Detect which cell encompasses the target text, then output its (x, y) center coordinate. 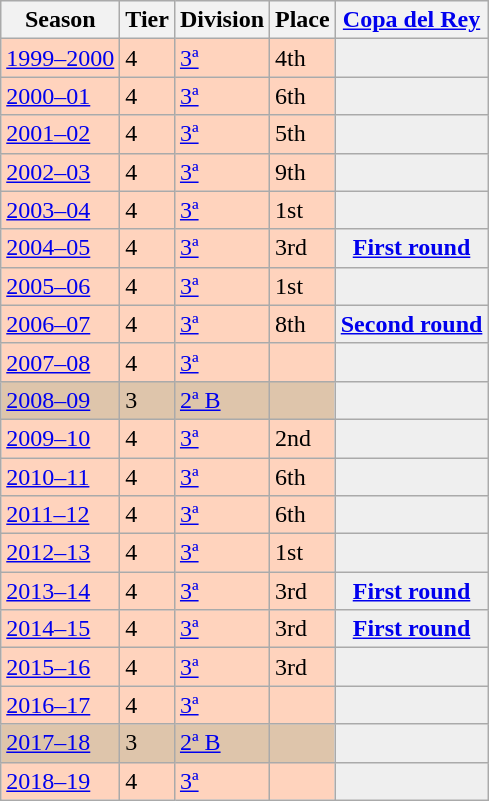
2005–06 (60, 286)
2008–09 (60, 400)
2003–04 (60, 210)
1999–2000 (60, 58)
Season (60, 20)
2000–01 (60, 96)
Copa del Rey (412, 20)
2012–13 (60, 553)
8th (303, 324)
2010–11 (60, 477)
2014–15 (60, 629)
Second round (412, 324)
2006–07 (60, 324)
Tier (148, 20)
2017–18 (60, 743)
2nd (303, 438)
2011–12 (60, 515)
2013–14 (60, 591)
4th (303, 58)
Division (222, 20)
2018–19 (60, 781)
9th (303, 172)
5th (303, 134)
2001–02 (60, 134)
2004–05 (60, 248)
2002–03 (60, 172)
2016–17 (60, 705)
2009–10 (60, 438)
2007–08 (60, 362)
Place (303, 20)
2015–16 (60, 667)
